Detect which cell encompasses the target text, then output its [x, y] center coordinate. 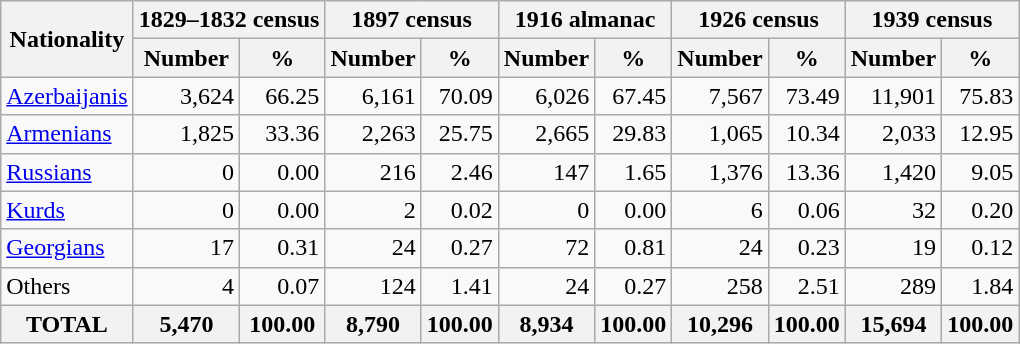
0.81 [634, 248]
6 [720, 210]
0.07 [282, 286]
11,901 [893, 96]
9.05 [980, 172]
0.20 [980, 210]
19 [893, 248]
8,934 [546, 324]
7,567 [720, 96]
Georgians [67, 248]
8,790 [373, 324]
147 [546, 172]
1897 census [412, 20]
Azerbaijanis [67, 96]
10.34 [806, 134]
TOTAL [67, 324]
1.41 [460, 286]
75.83 [980, 96]
67.45 [634, 96]
25.75 [460, 134]
2.51 [806, 286]
70.09 [460, 96]
1829–1832 census [229, 20]
1,420 [893, 172]
1.84 [980, 286]
17 [186, 248]
1,376 [720, 172]
2.46 [460, 172]
1,825 [186, 134]
1.65 [634, 172]
289 [893, 286]
66.25 [282, 96]
1926 census [758, 20]
0.06 [806, 210]
12.95 [980, 134]
15,694 [893, 324]
Russians [67, 172]
216 [373, 172]
29.83 [634, 134]
13.36 [806, 172]
2,263 [373, 134]
Kurds [67, 210]
33.36 [282, 134]
10,296 [720, 324]
Nationality [67, 39]
1916 almanac [584, 20]
5,470 [186, 324]
3,624 [186, 96]
4 [186, 286]
6,161 [373, 96]
6,026 [546, 96]
1,065 [720, 134]
0.23 [806, 248]
258 [720, 286]
32 [893, 210]
72 [546, 248]
2,033 [893, 134]
0.31 [282, 248]
73.49 [806, 96]
1939 census [932, 20]
Others [67, 286]
2,665 [546, 134]
Armenians [67, 134]
0.12 [980, 248]
0.02 [460, 210]
124 [373, 286]
2 [373, 210]
